Return the [x, y] coordinate for the center point of the cell that contains the specified text.  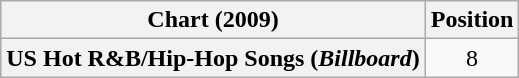
8 [472, 58]
Position [472, 20]
US Hot R&B/Hip-Hop Songs (Billboard) [213, 58]
Chart (2009) [213, 20]
